Determine the (X, Y) coordinate at the center of the cell enclosing the given text.  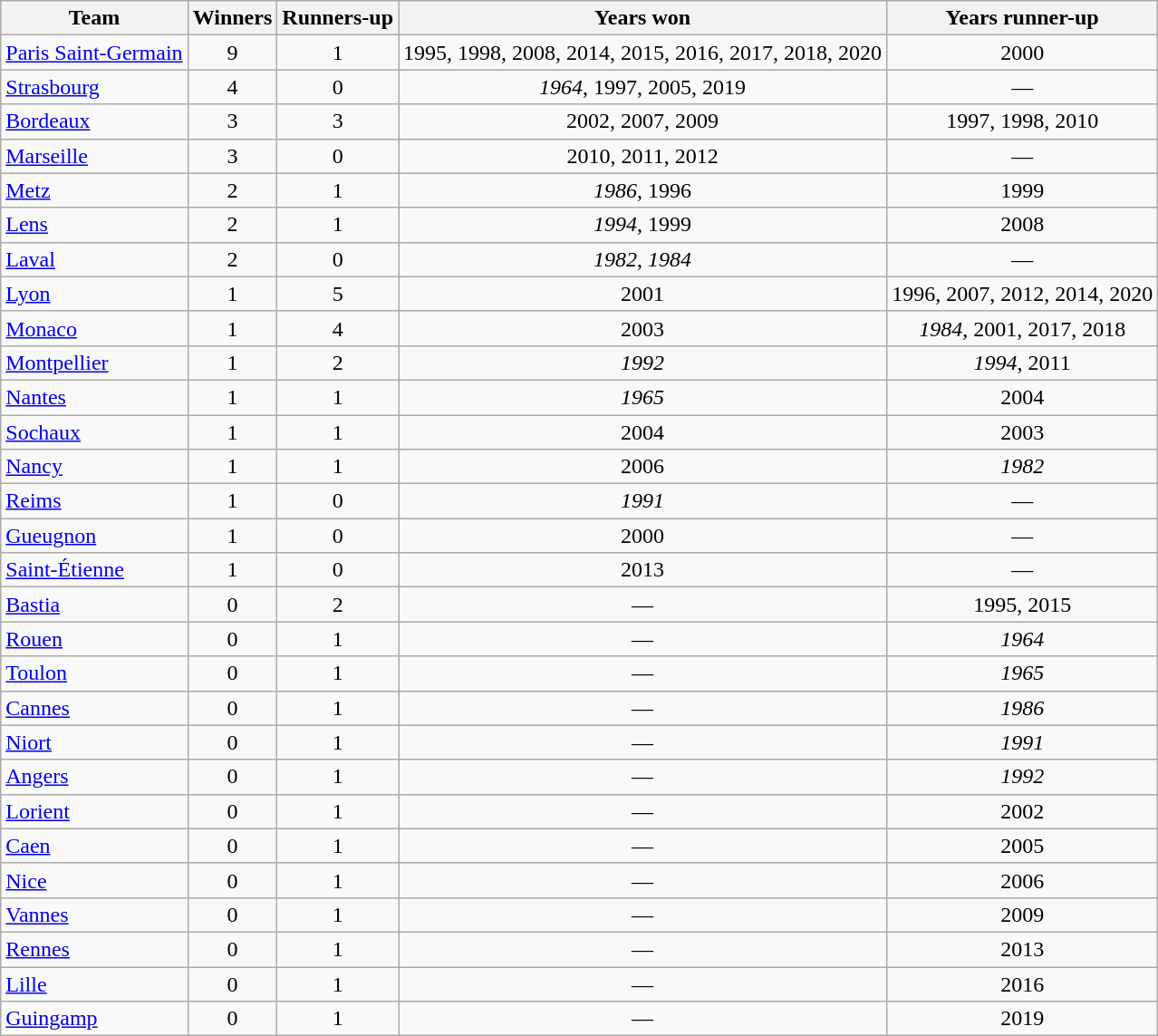
Team (94, 18)
Laval (94, 259)
2002 (1022, 811)
Guingamp (94, 1019)
Lens (94, 225)
Reims (94, 501)
Gueugnon (94, 536)
2009 (1022, 915)
1997, 1998, 2010 (1022, 121)
Runners-up (338, 18)
2010, 2011, 2012 (643, 156)
2001 (643, 294)
Angers (94, 777)
Toulon (94, 673)
Metz (94, 190)
Rouen (94, 639)
1995, 1998, 2008, 2014, 2015, 2016, 2017, 2018, 2020 (643, 53)
Rennes (94, 949)
Lyon (94, 294)
1964 (1022, 639)
Bordeaux (94, 121)
Marseille (94, 156)
1984, 2001, 2017, 2018 (1022, 328)
Cannes (94, 708)
Vannes (94, 915)
1982 (1022, 467)
2008 (1022, 225)
1982, 1984 (643, 259)
2016 (1022, 983)
1986, 1996 (643, 190)
1964, 1997, 2005, 2019 (643, 87)
Nancy (94, 467)
Paris Saint-Germain (94, 53)
1986 (1022, 708)
Winners (232, 18)
Lille (94, 983)
Years runner-up (1022, 18)
Nice (94, 880)
Nantes (94, 397)
Sochaux (94, 432)
1995, 2015 (1022, 605)
Bastia (94, 605)
2019 (1022, 1019)
1999 (1022, 190)
1994, 2011 (1022, 363)
1996, 2007, 2012, 2014, 2020 (1022, 294)
Lorient (94, 811)
Niort (94, 742)
9 (232, 53)
Monaco (94, 328)
Montpellier (94, 363)
Years won (643, 18)
2002, 2007, 2009 (643, 121)
Saint-Étienne (94, 570)
2005 (1022, 846)
1994, 1999 (643, 225)
5 (338, 294)
Caen (94, 846)
Strasbourg (94, 87)
